Pinpoint the cell where the given text exists, returning its [X, Y] midpoint coordinate. 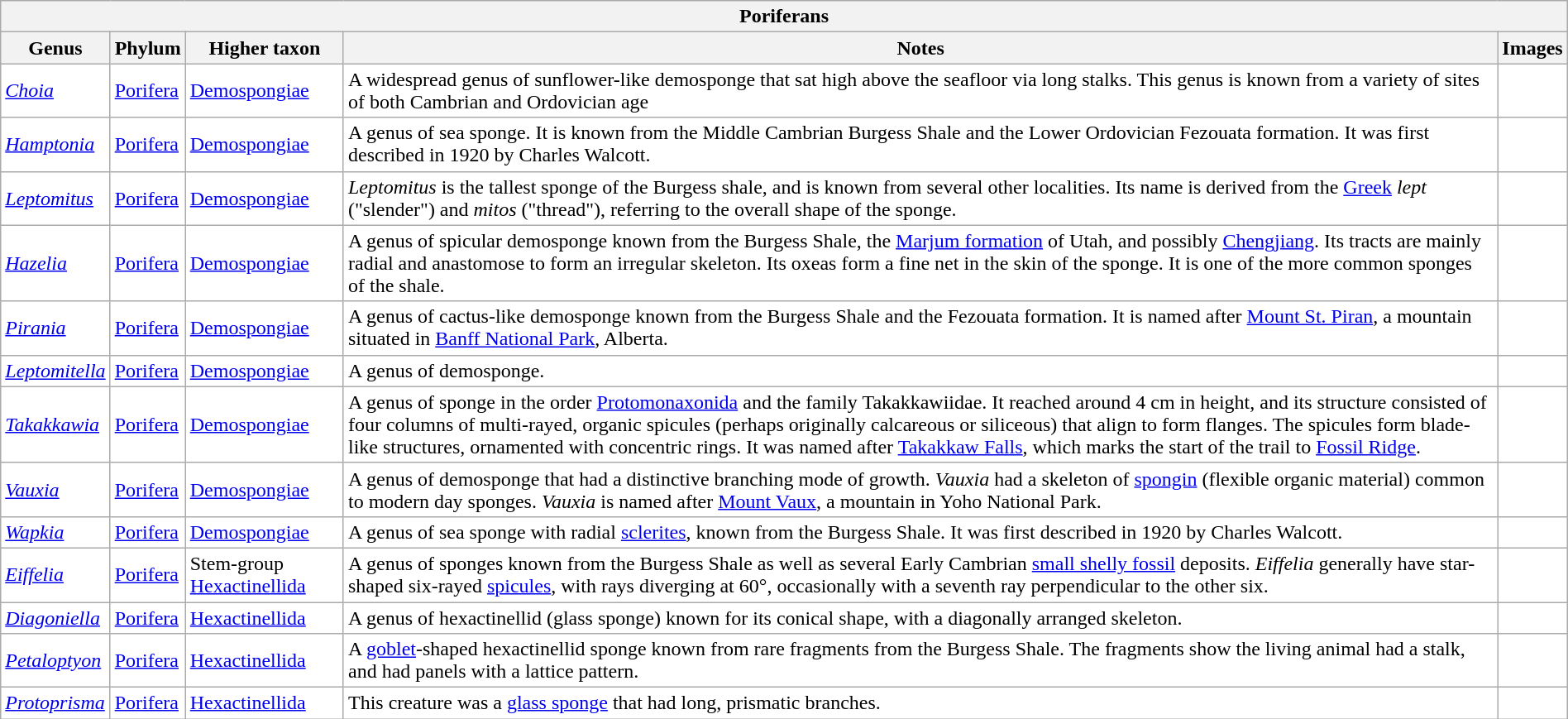
Eiffelia [55, 574]
Genus [55, 48]
Protoprisma [55, 703]
Leptomitella [55, 371]
A genus of hexactinellid (glass sponge) known for its conical shape, with a diagonally arranged skeleton. [920, 618]
Stem-group Hexactinellida [265, 574]
Pirania [55, 328]
Choia [55, 91]
Phylum [147, 48]
Wapkia [55, 532]
Vauxia [55, 490]
Takakkawia [55, 424]
Petaloptyon [55, 660]
A genus of sea sponge with radial sclerites, known from the Burgess Shale. It was first described in 1920 by Charles Walcott. [920, 532]
Hazelia [55, 263]
This creature was a glass sponge that had long, prismatic branches. [920, 703]
Hamptonia [55, 144]
Images [1532, 48]
Diagoniella [55, 618]
A genus of demosponge. [920, 371]
Higher taxon [265, 48]
Notes [920, 48]
Leptomitus [55, 199]
Poriferans [784, 17]
